From the cell containing the given text, extract its center point as [X, Y] coordinate. 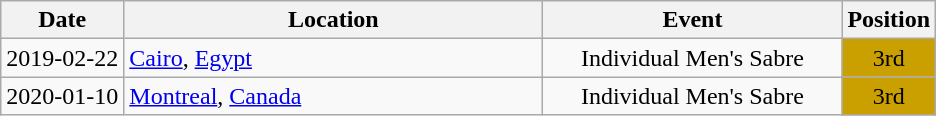
Cairo, Egypt [334, 58]
Event [692, 20]
Location [334, 20]
2020-01-10 [62, 96]
Date [62, 20]
2019-02-22 [62, 58]
Montreal, Canada [334, 96]
Position [889, 20]
